Locate the cell with the specified text and output its [X, Y] center coordinate. 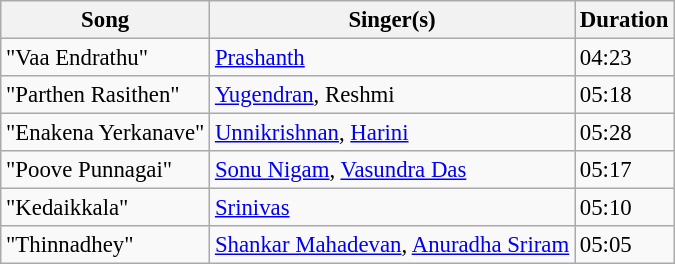
Unnikrishnan, Harini [392, 133]
Duration [624, 20]
05:17 [624, 170]
Singer(s) [392, 20]
05:10 [624, 208]
"Vaa Endrathu" [106, 58]
"Enakena Yerkanave" [106, 133]
Prashanth [392, 58]
05:05 [624, 245]
05:28 [624, 133]
Srinivas [392, 208]
"Kedaikkala" [106, 208]
Yugendran, Reshmi [392, 95]
Sonu Nigam, Vasundra Das [392, 170]
Song [106, 20]
04:23 [624, 58]
"Parthen Rasithen" [106, 95]
"Poove Punnagai" [106, 170]
"Thinnadhey" [106, 245]
Shankar Mahadevan, Anuradha Sriram [392, 245]
05:18 [624, 95]
